Identify which cell holds the provided text, then report its (x, y) central coordinate. 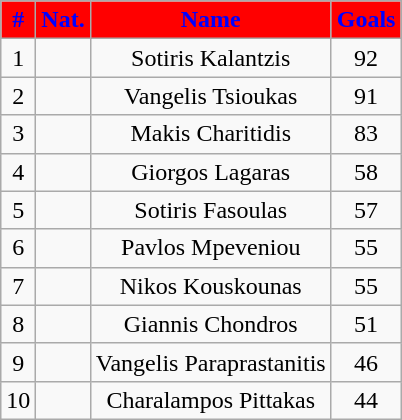
Giorgos Lagaras (210, 172)
51 (366, 324)
Vangelis Paraprastanitis (210, 362)
83 (366, 134)
Charalampos Pittakas (210, 400)
92 (366, 58)
9 (18, 362)
Sotiris Kalantzis (210, 58)
10 (18, 400)
Goals (366, 20)
2 (18, 96)
58 (366, 172)
Pavlos Mpeveniou (210, 248)
Giannis Chondros (210, 324)
44 (366, 400)
4 (18, 172)
6 (18, 248)
Nikos Kouskounas (210, 286)
# (18, 20)
7 (18, 286)
5 (18, 210)
1 (18, 58)
91 (366, 96)
3 (18, 134)
Vangelis Tsioukas (210, 96)
Name (210, 20)
57 (366, 210)
46 (366, 362)
Nat. (63, 20)
Sotiris Fasoulas (210, 210)
Makis Charitidis (210, 134)
8 (18, 324)
